Identify which cell holds the provided text, then report its [X, Y] central coordinate. 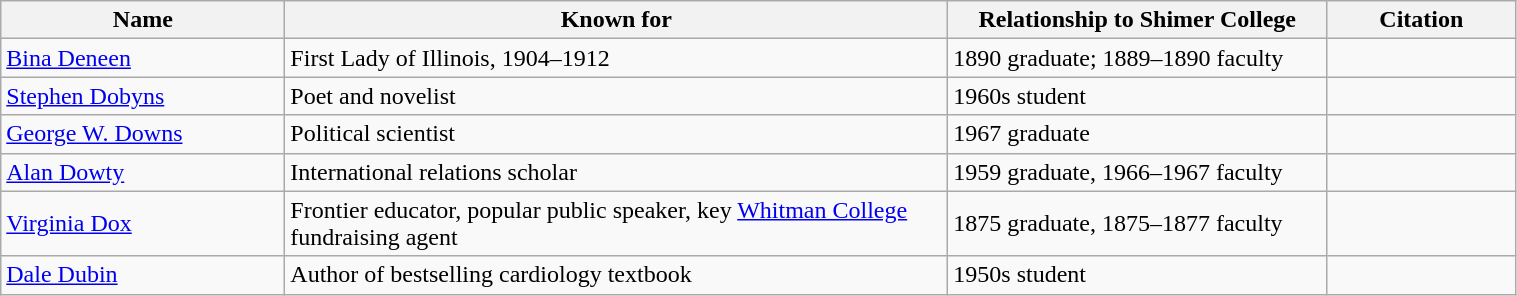
Known for [616, 20]
Citation [1422, 20]
Political scientist [616, 134]
Frontier educator, popular public speaker, key Whitman College fundraising agent [616, 224]
Author of bestselling cardiology textbook [616, 275]
Poet and novelist [616, 96]
Alan Dowty [143, 172]
1875 graduate, 1875–1877 faculty [1138, 224]
Stephen Dobyns [143, 96]
1960s student [1138, 96]
1890 graduate; 1889–1890 faculty [1138, 58]
Virginia Dox [143, 224]
Name [143, 20]
Bina Deneen [143, 58]
1950s student [1138, 275]
1967 graduate [1138, 134]
Relationship to Shimer College [1138, 20]
First Lady of Illinois, 1904–1912 [616, 58]
George W. Downs [143, 134]
Dale Dubin [143, 275]
1959 graduate, 1966–1967 faculty [1138, 172]
International relations scholar [616, 172]
